Determine the (X, Y) coordinate at the center of the cell enclosing the given text.  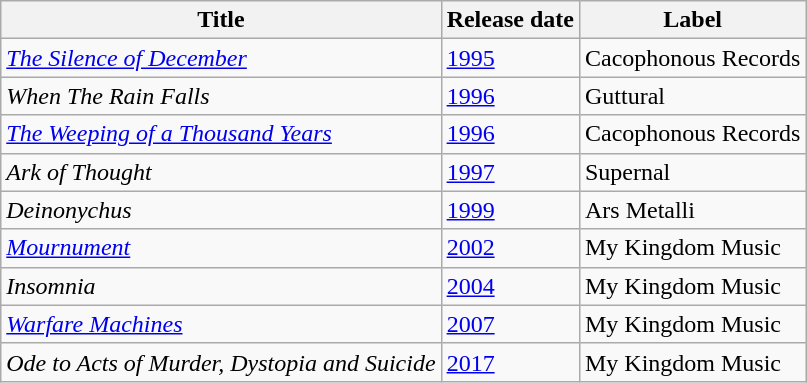
Guttural (692, 96)
Release date (510, 20)
Ode to Acts of Murder, Dystopia and Suicide (221, 362)
Mournument (221, 248)
Label (692, 20)
1999 (510, 210)
Ark of Thought (221, 172)
Insomnia (221, 286)
Deinonychus (221, 210)
Title (221, 20)
2017 (510, 362)
2002 (510, 248)
1997 (510, 172)
Ars Metalli (692, 210)
2004 (510, 286)
The Silence of December (221, 58)
Warfare Machines (221, 324)
The Weeping of a Thousand Years (221, 134)
2007 (510, 324)
1995 (510, 58)
Supernal (692, 172)
When The Rain Falls (221, 96)
